Return the (x, y) coordinate for the center point of the cell that contains the specified text.  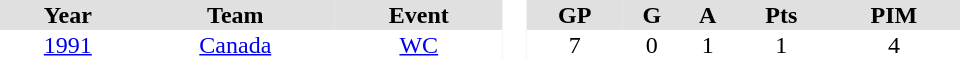
4 (894, 45)
PIM (894, 15)
Pts (782, 15)
Event (419, 15)
Year (68, 15)
A (708, 15)
Team (236, 15)
GP (574, 15)
WC (419, 45)
0 (652, 45)
G (652, 15)
Canada (236, 45)
7 (574, 45)
1991 (68, 45)
